Pinpoint the cell where the given text exists, returning its (X, Y) midpoint coordinate. 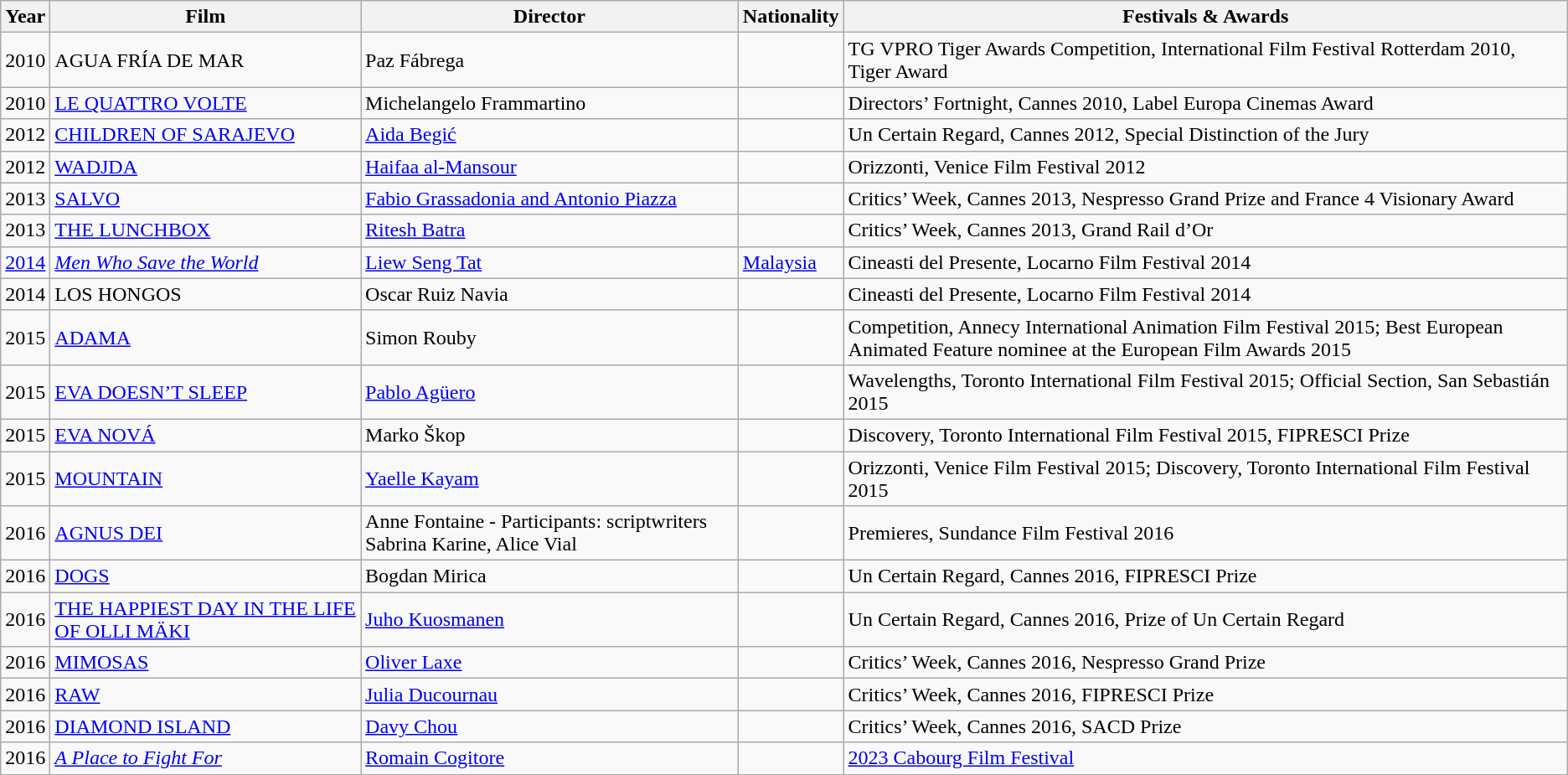
Malaysia (791, 262)
THE LUNCHBOX (206, 230)
Film (206, 17)
Festivals & Awards (1205, 17)
AGNUS DEI (206, 533)
Un Certain Regard, Cannes 2012, Special Distinction of the Jury (1205, 135)
Anne Fontaine - Participants: scriptwriters Sabrina Karine, Alice Vial (549, 533)
Competition, Annecy International Animation Film Festival 2015; Best European Animated Feature nominee at the European Film Awards 2015 (1205, 337)
EVA NOVÁ (206, 435)
LOS HONGOS (206, 294)
Pablo Agüero (549, 392)
Juho Kuosmanen (549, 620)
Liew Seng Tat (549, 262)
Nationality (791, 17)
Un Certain Regard, Cannes 2016, FIPRESCI Prize (1205, 576)
A Place to Fight For (206, 758)
Discovery, Toronto International Film Festival 2015, FIPRESCI Prize (1205, 435)
Premieres, Sundance Film Festival 2016 (1205, 533)
DIAMOND ISLAND (206, 726)
Men Who Save the World (206, 262)
Ritesh Batra (549, 230)
CHILDREN OF SARAJEVO (206, 135)
Marko Škop (549, 435)
ADAMA (206, 337)
Aida Begić (549, 135)
Oscar Ruiz Navia (549, 294)
Oliver Laxe (549, 663)
Romain Cogitore (549, 758)
Year (25, 17)
LE QUATTRO VOLTE (206, 103)
DOGS (206, 576)
THE HAPPIEST DAY IN THE LIFE OF OLLI MÄKI (206, 620)
Critics’ Week, Cannes 2016, FIPRESCI Prize (1205, 695)
Bogdan Mirica (549, 576)
Un Certain Regard, Cannes 2016, Prize of Un Certain Regard (1205, 620)
SALVO (206, 199)
2023 Cabourg Film Festival (1205, 758)
Critics’ Week, Cannes 2013, Nespresso Grand Prize and France 4 Visionary Award (1205, 199)
Davy Chou (549, 726)
RAW (206, 695)
Directors’ Fortnight, Cannes 2010, Label Europa Cinemas Award (1205, 103)
Wavelengths, Toronto International Film Festival 2015; Official Section, San Sebastián 2015 (1205, 392)
Haifaa al-Mansour (549, 167)
Simon Rouby (549, 337)
Yaelle Kayam (549, 478)
TG VPRO Tiger Awards Competition, International Film Festival Rotterdam 2010, Tiger Award (1205, 60)
EVA DOESN’T SLEEP (206, 392)
WADJDA (206, 167)
Critics’ Week, Cannes 2016, SACD Prize (1205, 726)
AGUA FRÍA DE MAR (206, 60)
Critics’ Week, Cannes 2016, Nespresso Grand Prize (1205, 663)
Michelangelo Frammartino (549, 103)
MOUNTAIN (206, 478)
Orizzonti, Venice Film Festival 2015; Discovery, Toronto International Film Festival 2015 (1205, 478)
Orizzonti, Venice Film Festival 2012 (1205, 167)
MIMOSAS (206, 663)
Fabio Grassadonia and Antonio Piazza (549, 199)
Director (549, 17)
Critics’ Week, Cannes 2013, Grand Rail d’Or (1205, 230)
Julia Ducournau (549, 695)
Paz Fábrega (549, 60)
